From the cell containing the given text, extract its center point as (X, Y) coordinate. 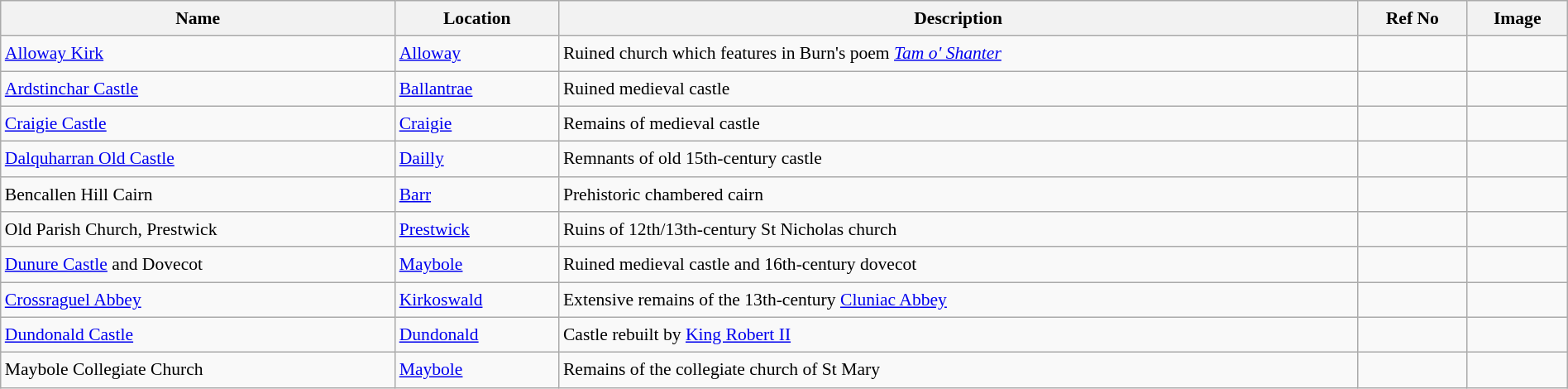
Dundonald (477, 336)
Extensive remains of the 13th-century Cluniac Abbey (958, 300)
Image (1517, 18)
Ardstinchar Castle (198, 89)
Ruined medieval castle and 16th-century dovecot (958, 265)
Crossraguel Abbey (198, 300)
Bencallen Hill Cairn (198, 195)
Barr (477, 195)
Ruins of 12th/13th-century St Nicholas church (958, 230)
Old Parish Church, Prestwick (198, 230)
Prehistoric chambered cairn (958, 195)
Alloway Kirk (198, 55)
Ruined medieval castle (958, 89)
Remains of medieval castle (958, 124)
Remnants of old 15th-century castle (958, 159)
Maybole Collegiate Church (198, 371)
Ballantrae (477, 89)
Ref No (1413, 18)
Dalquharran Old Castle (198, 159)
Remains of the collegiate church of St Mary (958, 371)
Dailly (477, 159)
Description (958, 18)
Dunure Castle and Dovecot (198, 265)
Craigie (477, 124)
Prestwick (477, 230)
Name (198, 18)
Dundonald Castle (198, 336)
Alloway (477, 55)
Kirkoswald (477, 300)
Craigie Castle (198, 124)
Castle rebuilt by King Robert II (958, 336)
Location (477, 18)
Ruined church which features in Burn's poem Tam o' Shanter (958, 55)
